From the cell containing the given text, extract its center point as [X, Y] coordinate. 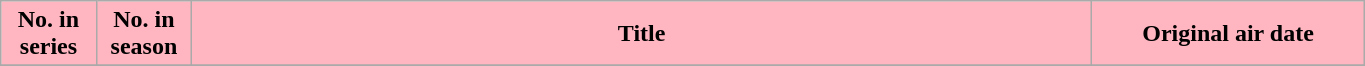
Title [642, 34]
No. inseries [48, 34]
No. inseason [144, 34]
Original air date [1228, 34]
